Return the [X, Y] coordinate for the center point of the cell that contains the specified text.  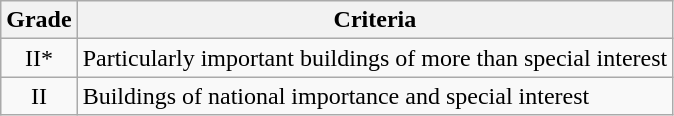
Grade [39, 20]
Particularly important buildings of more than special interest [375, 58]
Criteria [375, 20]
Buildings of national importance and special interest [375, 96]
II* [39, 58]
II [39, 96]
